Return (x, y) of the center of cell containing provided text 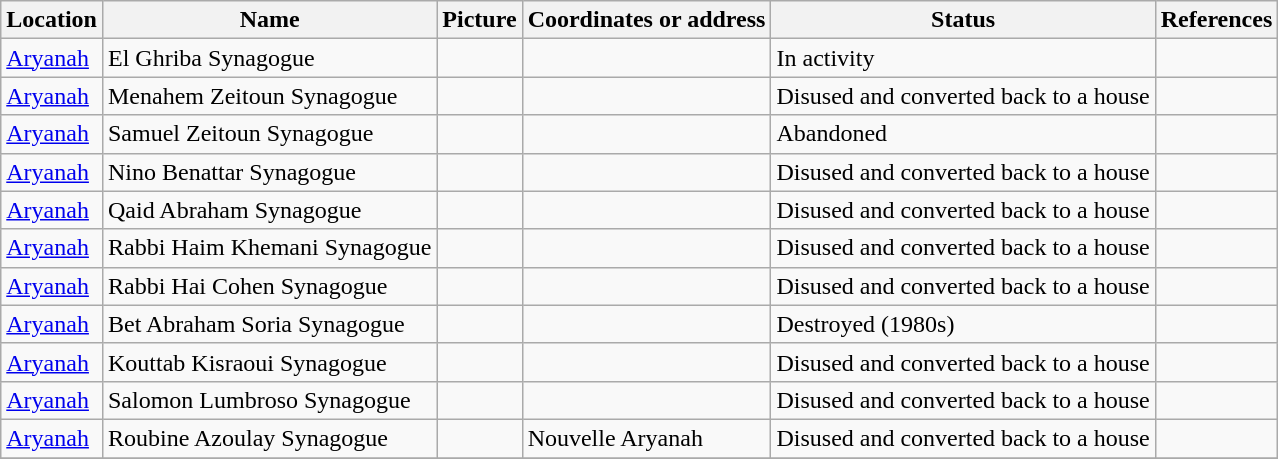
Kouttab Kisraoui Synagogue (269, 362)
Rabbi Hai Cohen Synagogue (269, 286)
In activity (963, 58)
Bet Abraham Soria Synagogue (269, 324)
Menahem Zeitoun Synagogue (269, 96)
Samuel Zeitoun Synagogue (269, 134)
Roubine Azoulay Synagogue (269, 438)
Qaid Abraham Synagogue (269, 210)
Picture (480, 20)
Abandoned (963, 134)
Coordinates or address (646, 20)
Rabbi Haim Khemani Synagogue (269, 248)
Nino Benattar Synagogue (269, 172)
Salomon Lumbroso Synagogue (269, 400)
Destroyed (1980s) (963, 324)
El Ghriba Synagogue (269, 58)
Nouvelle Aryanah (646, 438)
Status (963, 20)
Location (52, 20)
References (1216, 20)
Name (269, 20)
